Provide the [x, y] coordinate of the cell's center where the given text is located.  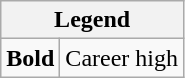
Career high [122, 58]
Legend [92, 20]
Bold [30, 58]
